Determine the [X, Y] coordinate at the center of the cell enclosing the given text.  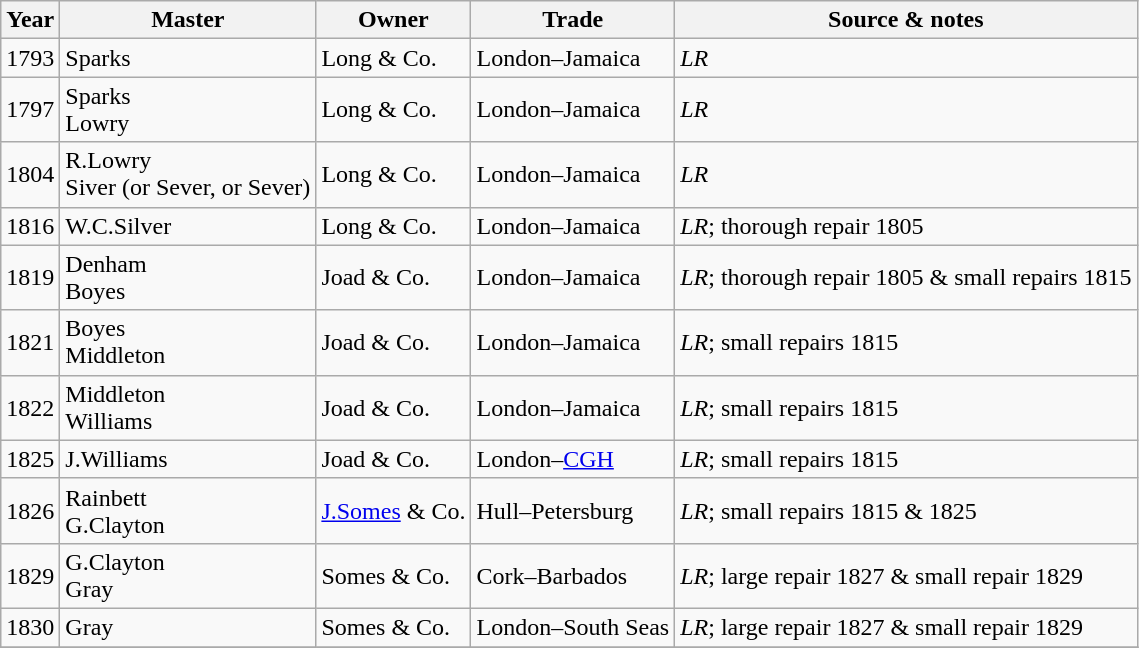
Sparks [188, 58]
1830 [30, 627]
RainbettG.Clayton [188, 510]
Cork–Barbados [573, 576]
1816 [30, 226]
LR; small repairs 1815 & 1825 [906, 510]
1793 [30, 58]
1829 [30, 576]
Owner [394, 20]
Master [188, 20]
J.Somes & Co. [394, 510]
G.ClaytonGray [188, 576]
1826 [30, 510]
SparksLowry [188, 110]
LR; thorough repair 1805 [906, 226]
R.LowrySiver (or Sever, or Sever) [188, 174]
Hull–Petersburg [573, 510]
1797 [30, 110]
1819 [30, 278]
1804 [30, 174]
Source & notes [906, 20]
J.Williams [188, 459]
1825 [30, 459]
Gray [188, 627]
MiddletonWilliams [188, 408]
London–South Seas [573, 627]
BoyesMiddleton [188, 342]
Year [30, 20]
Trade [573, 20]
LR; thorough repair 1805 & small repairs 1815 [906, 278]
W.C.Silver [188, 226]
1821 [30, 342]
DenhamBoyes [188, 278]
1822 [30, 408]
London–CGH [573, 459]
